For the text-containing cell, return its midpoint in (x, y) coordinate format. 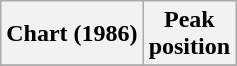
Chart (1986) (72, 34)
Peakposition (189, 34)
